Output the (x, y) coordinate of the center of the cell containing the given text.  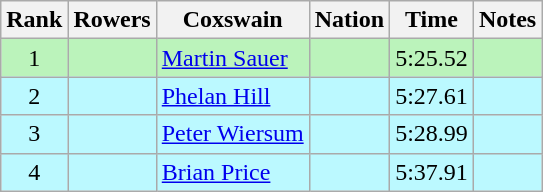
4 (34, 172)
1 (34, 58)
Rowers (112, 20)
Brian Price (232, 172)
5:37.91 (432, 172)
5:25.52 (432, 58)
2 (34, 96)
Time (432, 20)
Rank (34, 20)
Peter Wiersum (232, 134)
Nation (349, 20)
Coxswain (232, 20)
Martin Sauer (232, 58)
5:28.99 (432, 134)
3 (34, 134)
Notes (507, 20)
Phelan Hill (232, 96)
5:27.61 (432, 96)
